Determine the (X, Y) coordinate at the center of the cell enclosing the given text.  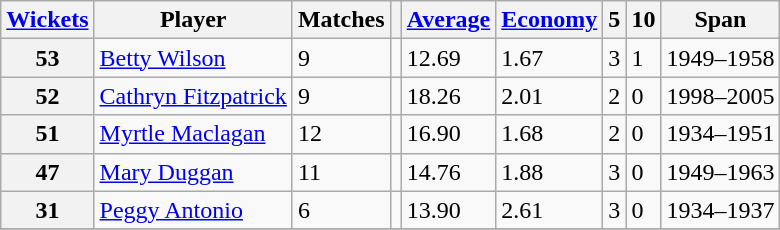
1998–2005 (720, 96)
2.01 (550, 96)
16.90 (448, 134)
1.68 (550, 134)
1.88 (550, 172)
51 (48, 134)
5 (614, 20)
Player (193, 20)
Average (448, 20)
10 (644, 20)
1.67 (550, 58)
2.61 (550, 210)
Span (720, 20)
Peggy Antonio (193, 210)
1949–1963 (720, 172)
Economy (550, 20)
Matches (341, 20)
52 (48, 96)
Wickets (48, 20)
14.76 (448, 172)
Mary Duggan (193, 172)
Cathryn Fitzpatrick (193, 96)
47 (48, 172)
1 (644, 58)
Myrtle Maclagan (193, 134)
6 (341, 210)
12.69 (448, 58)
13.90 (448, 210)
Betty Wilson (193, 58)
1934–1937 (720, 210)
12 (341, 134)
1949–1958 (720, 58)
18.26 (448, 96)
31 (48, 210)
53 (48, 58)
11 (341, 172)
1934–1951 (720, 134)
